Scan for the cell matching the given text and deliver its (X, Y) coordinate at center. 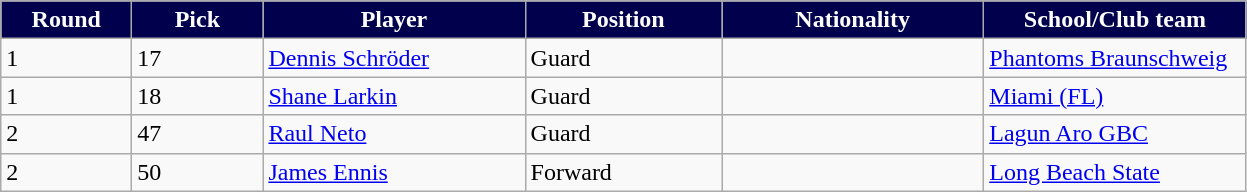
School/Club team (1115, 20)
Position (624, 20)
17 (198, 58)
47 (198, 134)
Player (394, 20)
Miami (FL) (1115, 96)
Dennis Schröder (394, 58)
Long Beach State (1115, 172)
Pick (198, 20)
Lagun Aro GBC (1115, 134)
Phantoms Braunschweig (1115, 58)
Round (66, 20)
James Ennis (394, 172)
Shane Larkin (394, 96)
Forward (624, 172)
50 (198, 172)
18 (198, 96)
Raul Neto (394, 134)
Nationality (853, 20)
